Scan for the cell matching the given text and deliver its [X, Y] coordinate at center. 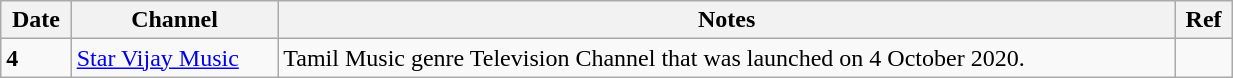
Star Vijay Music [174, 58]
4 [36, 58]
Notes [727, 20]
Ref [1203, 20]
Channel [174, 20]
Tamil Music genre Television Channel that was launched on 4 October 2020. [727, 58]
Date [36, 20]
